Extract the (X, Y) coordinate from the center of the cell holding the provided text.  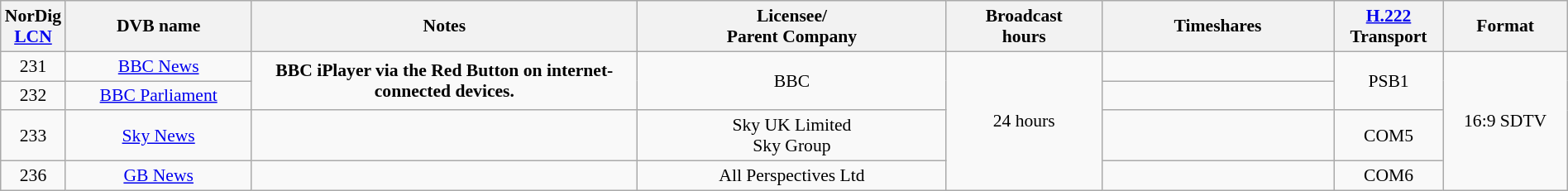
24 hours (1024, 121)
GB News (159, 176)
231 (33, 66)
PSB1 (1389, 81)
Sky News (159, 136)
Broadcasthours (1024, 26)
Licensee/Parent Company (792, 26)
233 (33, 136)
236 (33, 176)
Timeshares (1217, 26)
Notes (444, 26)
COM5 (1389, 136)
BBC Parliament (159, 96)
DVB name (159, 26)
H.222Transport (1389, 26)
COM6 (1389, 176)
232 (33, 96)
Format (1505, 26)
BBC (792, 81)
BBC News (159, 66)
All Perspectives Ltd (792, 176)
BBC iPlayer via the Red Button on internet-connected devices. (444, 81)
16:9 SDTV (1505, 121)
Sky UK LimitedSky Group (792, 136)
NorDig LCN (33, 26)
